Search for the cell housing the specified text and yield its [x, y] center coordinate. 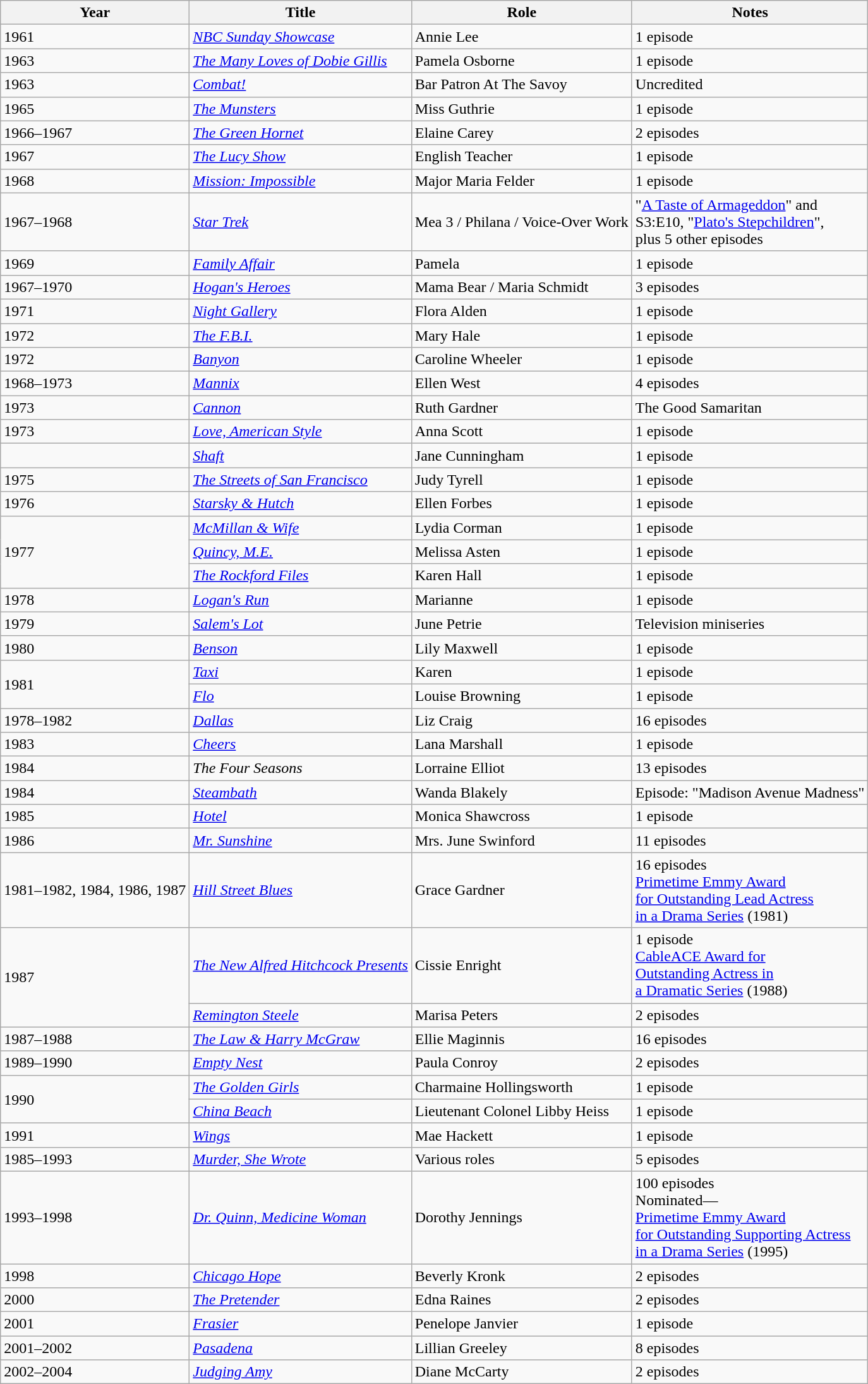
Year [95, 13]
2001–2002 [95, 1348]
1989–1990 [95, 1063]
Ruth Gardner [522, 408]
Charmaine Hollingsworth [522, 1087]
The Many Loves of Dobie Gillis [301, 61]
Jane Cunningham [522, 456]
McMillan & Wife [301, 528]
Anna Scott [522, 432]
1991 [95, 1135]
Ellen West [522, 384]
Uncredited [750, 85]
11 episodes [750, 841]
1978–1982 [95, 720]
1990 [95, 1099]
Remington Steele [301, 1015]
1965 [95, 109]
Salem's Lot [301, 624]
1978 [95, 600]
Family Affair [301, 263]
1985–1993 [95, 1159]
The Golden Girls [301, 1087]
Lillian Greeley [522, 1348]
Penelope Janvier [522, 1324]
Wanda Blakely [522, 792]
Pasadena [301, 1348]
Cissie Enright [522, 966]
Notes [750, 13]
The F.B.I. [301, 336]
Dorothy Jennings [522, 1217]
Bar Patron At The Savoy [522, 85]
Mr. Sunshine [301, 841]
1987 [95, 977]
The Pretender [301, 1300]
1976 [95, 504]
Lana Marshall [522, 744]
1987–1988 [95, 1039]
Hogan's Heroes [301, 287]
The Good Samaritan [750, 408]
NBC Sunday Showcase [301, 37]
Mary Hale [522, 336]
Murder, She Wrote [301, 1159]
Paula Conroy [522, 1063]
Night Gallery [301, 311]
Television miniseries [750, 624]
Mea 3 / Philana / Voice-Over Work [522, 222]
Quincy, M.E. [301, 552]
Chicago Hope [301, 1276]
Pamela [522, 263]
1986 [95, 841]
Taxi [301, 672]
2000 [95, 1300]
Mae Hackett [522, 1135]
1 episodeCableACE Award forOutstanding Actress ina Dramatic Series (1988) [750, 966]
16 episodesPrimetime Emmy Awardfor Outstanding Lead Actressin a Drama Series (1981) [750, 890]
Liz Craig [522, 720]
English Teacher [522, 157]
Episode: "Madison Avenue Madness" [750, 792]
Benson [301, 648]
Mrs. June Swinford [522, 841]
June Petrie [522, 624]
Hotel [301, 816]
1961 [95, 37]
Mama Bear / Maria Schmidt [522, 287]
Melissa Asten [522, 552]
1967–1970 [95, 287]
1968 [95, 181]
Marianne [522, 600]
Pamela Osborne [522, 61]
1971 [95, 311]
1993–1998 [95, 1217]
Flora Alden [522, 311]
1966–1967 [95, 133]
1980 [95, 648]
The Four Seasons [301, 768]
1975 [95, 480]
Edna Raines [522, 1300]
Louise Browning [522, 696]
Combat! [301, 85]
3 episodes [750, 287]
The Streets of San Francisco [301, 480]
The Law & Harry McGraw [301, 1039]
1967–1968 [95, 222]
1968–1973 [95, 384]
1981–1982, 1984, 1986, 1987 [95, 890]
The Green Hornet [301, 133]
Flo [301, 696]
Karen [522, 672]
4 episodes [750, 384]
Wings [301, 1135]
Starsky & Hutch [301, 504]
Banyon [301, 360]
Miss Guthrie [522, 109]
Lily Maxwell [522, 648]
Empty Nest [301, 1063]
100 episodesNominated—Primetime Emmy Awardfor Outstanding Supporting Actressin a Drama Series (1995) [750, 1217]
Beverly Kronk [522, 1276]
1977 [95, 552]
1985 [95, 816]
13 episodes [750, 768]
Caroline Wheeler [522, 360]
Mannix [301, 384]
2002–2004 [95, 1372]
Judy Tyrell [522, 480]
Hill Street Blues [301, 890]
2001 [95, 1324]
Ellie Maginnis [522, 1039]
Mission: Impossible [301, 181]
China Beach [301, 1111]
Major Maria Felder [522, 181]
Marisa Peters [522, 1015]
"A Taste of Armageddon" andS3:E10, "Plato's Stepchildren",plus 5 other episodes [750, 222]
Lieutenant Colonel Libby Heiss [522, 1111]
1967 [95, 157]
Dallas [301, 720]
Lorraine Elliot [522, 768]
Steambath [301, 792]
Cheers [301, 744]
The Lucy Show [301, 157]
Ellen Forbes [522, 504]
1979 [95, 624]
8 episodes [750, 1348]
Judging Amy [301, 1372]
1981 [95, 684]
Annie Lee [522, 37]
Lydia Corman [522, 528]
1969 [95, 263]
1983 [95, 744]
Monica Shawcross [522, 816]
5 episodes [750, 1159]
Star Trek [301, 222]
Cannon [301, 408]
The Rockford Files [301, 576]
Logan's Run [301, 600]
Love, American Style [301, 432]
Grace Gardner [522, 890]
1998 [95, 1276]
The Munsters [301, 109]
Karen Hall [522, 576]
Role [522, 13]
Various roles [522, 1159]
Frasier [301, 1324]
The New Alfred Hitchcock Presents [301, 966]
Shaft [301, 456]
Elaine Carey [522, 133]
Diane McCarty [522, 1372]
Title [301, 13]
Dr. Quinn, Medicine Woman [301, 1217]
